For the text-containing cell, return its midpoint in [x, y] coordinate format. 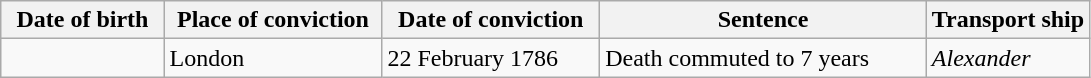
Date of birth [82, 20]
Place of conviction [273, 20]
22 February 1786 [491, 58]
Transport ship [1008, 20]
Date of conviction [491, 20]
Alexander [1008, 58]
London [273, 58]
Death commuted to 7 years [764, 58]
Sentence [764, 20]
